Output the [x, y] coordinate of the center of the cell containing the given text.  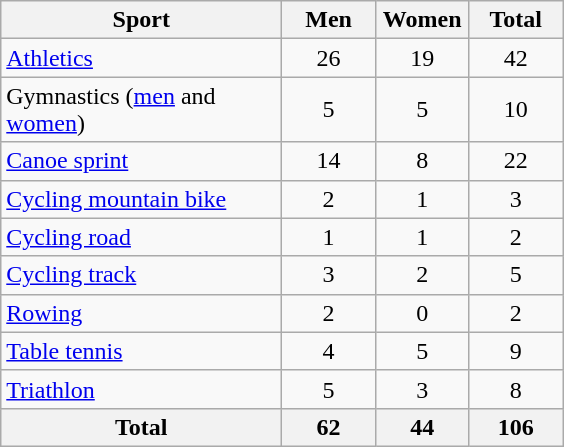
10 [516, 110]
42 [516, 58]
22 [516, 161]
Athletics [142, 58]
Rowing [142, 313]
Canoe sprint [142, 161]
44 [422, 427]
62 [329, 427]
Table tennis [142, 351]
0 [422, 313]
14 [329, 161]
Cycling mountain bike [142, 199]
Sport [142, 20]
Cycling track [142, 275]
4 [329, 351]
Men [329, 20]
9 [516, 351]
106 [516, 427]
Triathlon [142, 389]
Gymnastics (men and women) [142, 110]
Cycling road [142, 237]
Women [422, 20]
19 [422, 58]
26 [329, 58]
